Identify which cell holds the provided text, then report its [x, y] central coordinate. 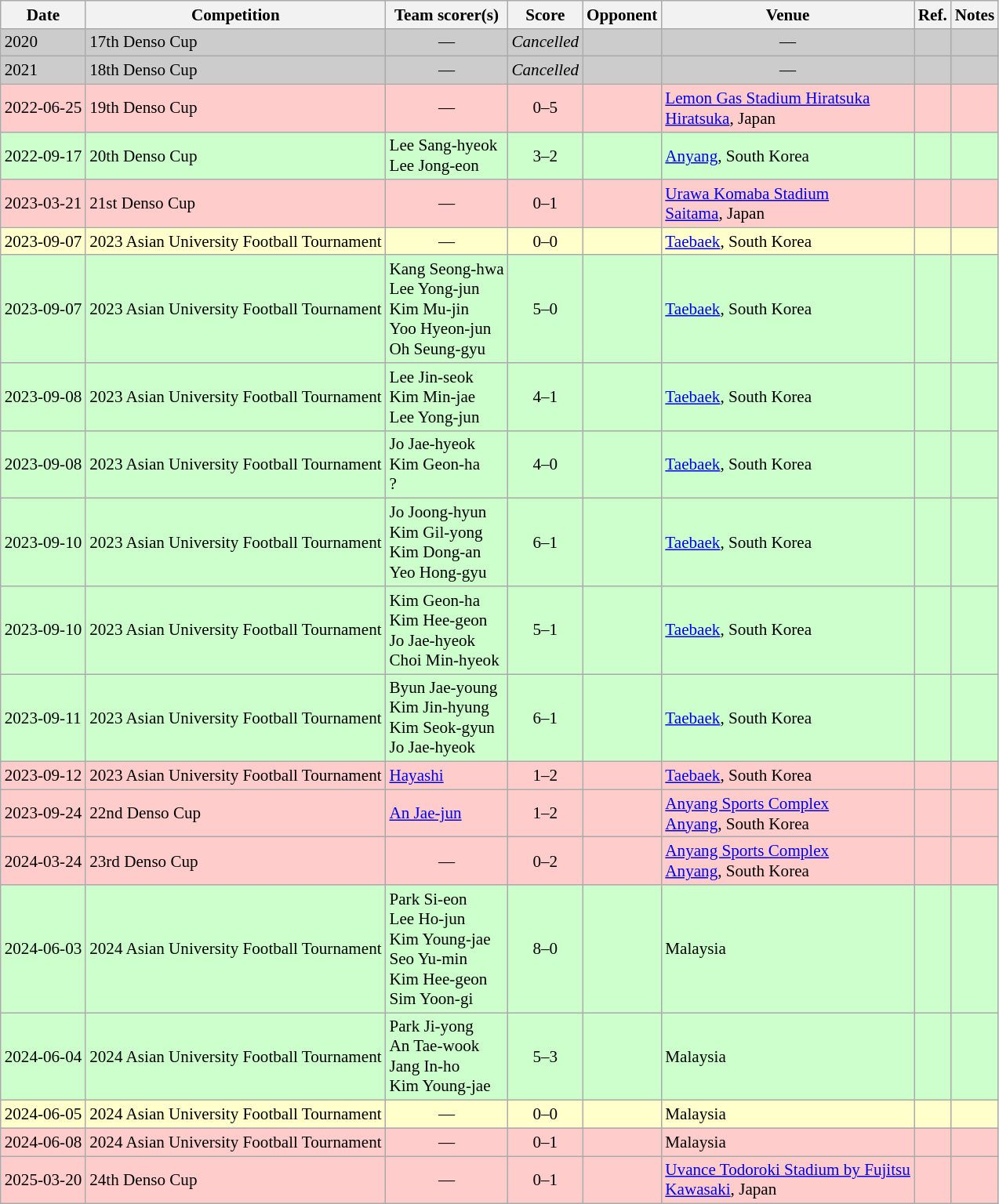
0–2 [546, 861]
2020 [43, 42]
2024-06-03 [43, 948]
4–1 [546, 397]
21st Denso Cup [235, 204]
Lemon Gas Stadium HiratsukaHiratsuka, Japan [787, 108]
2021 [43, 71]
Score [546, 14]
2024-06-05 [43, 1115]
Team scorer(s) [447, 14]
Park Ji-yong An Tae-wook Jang In-ho Kim Young-jae [447, 1057]
2022-09-17 [43, 155]
Hayashi [447, 776]
19th Denso Cup [235, 108]
2023-09-24 [43, 814]
2023-09-11 [43, 718]
Anyang, South Korea [787, 155]
Jo Joong-hyun Kim Gil-yong Kim Dong-an Yeo Hong-gyu [447, 542]
Venue [787, 14]
5–3 [546, 1057]
8–0 [546, 948]
An Jae-jun [447, 814]
Lee Sang-hyeok Lee Jong-eon [447, 155]
2025-03-20 [43, 1180]
Lee Jin-seok Kim Min-jae Lee Yong-jun [447, 397]
Uvance Todoroki Stadium by FujitsuKawasaki, Japan [787, 1180]
2023-09-12 [43, 776]
20th Denso Cup [235, 155]
18th Denso Cup [235, 71]
Opponent [622, 14]
5–0 [546, 309]
Competition [235, 14]
Kang Seong-hwa Lee Yong-jun Kim Mu-jin Yoo Hyeon-jun Oh Seung-gyu [447, 309]
Kim Geon-ha Kim Hee-geon Jo Jae-hyeok Choi Min-hyeok [447, 630]
22nd Denso Cup [235, 814]
5–1 [546, 630]
Urawa Komaba StadiumSaitama, Japan [787, 204]
Notes [975, 14]
2024-06-04 [43, 1057]
23rd Denso Cup [235, 861]
Byun Jae-young Kim Jin-hyung Kim Seok-gyun Jo Jae-hyeok [447, 718]
2023-03-21 [43, 204]
2024-06-08 [43, 1141]
Date [43, 14]
Ref. [933, 14]
0–5 [546, 108]
Park Si-eon Lee Ho-jun Kim Young-jae Seo Yu-min Kim Hee-geon Sim Yoon-gi [447, 948]
4–0 [546, 464]
24th Denso Cup [235, 1180]
2024-03-24 [43, 861]
2022-06-25 [43, 108]
Jo Jae-hyeok Kim Geon-ha ? [447, 464]
3–2 [546, 155]
17th Denso Cup [235, 42]
